Search for the cell housing the specified text and yield its [x, y] center coordinate. 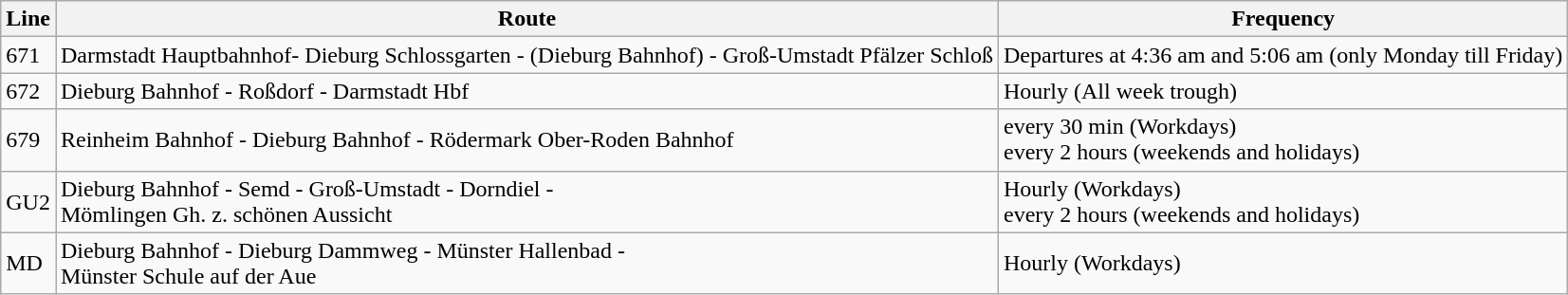
Reinheim Bahnhof - Dieburg Bahnhof - Rödermark Ober-Roden Bahnhof [526, 140]
Dieburg Bahnhof - Dieburg Dammweg - Münster Hallenbad -Münster Schule auf der Aue [526, 264]
Hourly (Workdays)every 2 hours (weekends and holidays) [1282, 201]
GU2 [28, 201]
MD [28, 264]
Hourly (Workdays) [1282, 264]
Line [28, 19]
671 [28, 55]
Departures at 4:36 am and 5:06 am (only Monday till Friday) [1282, 55]
Dieburg Bahnhof - Semd - Groß-Umstadt - Dorndiel -Mömlingen Gh. z. schönen Aussicht [526, 201]
Route [526, 19]
Darmstadt Hauptbahnhof- Dieburg Schlossgarten - (Dieburg Bahnhof) - Groß-Umstadt Pfälzer Schloß [526, 55]
Dieburg Bahnhof - Roßdorf - Darmstadt Hbf [526, 91]
Hourly (All week trough) [1282, 91]
Frequency [1282, 19]
679 [28, 140]
672 [28, 91]
every 30 min (Workdays)every 2 hours (weekends and holidays) [1282, 140]
